Search for the cell housing the specified text and yield its [X, Y] center coordinate. 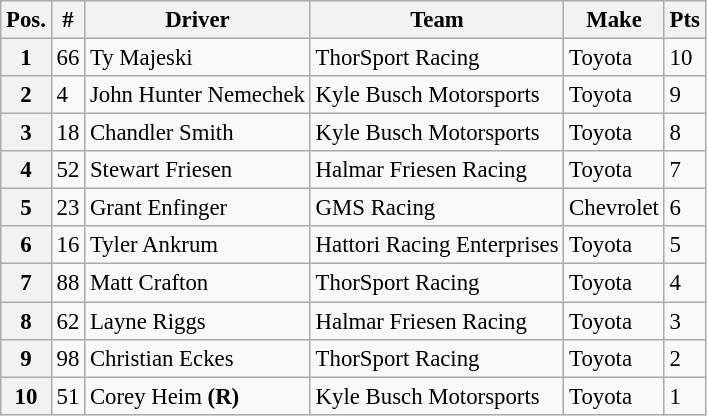
John Hunter Nemechek [198, 95]
23 [68, 208]
Make [614, 20]
Driver [198, 20]
62 [68, 321]
Corey Heim (R) [198, 396]
Tyler Ankrum [198, 245]
16 [68, 245]
Ty Majeski [198, 58]
66 [68, 58]
GMS Racing [437, 208]
Grant Enfinger [198, 208]
98 [68, 358]
Pos. [26, 20]
88 [68, 283]
Christian Eckes [198, 358]
Team [437, 20]
Hattori Racing Enterprises [437, 245]
Pts [684, 20]
52 [68, 170]
# [68, 20]
18 [68, 133]
Layne Riggs [198, 321]
Chevrolet [614, 208]
Stewart Friesen [198, 170]
Chandler Smith [198, 133]
51 [68, 396]
Matt Crafton [198, 283]
